Extract the (x, y) coordinate from the center of the cell holding the provided text.  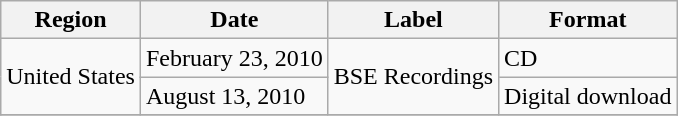
February 23, 2010 (234, 58)
United States (71, 77)
CD (588, 58)
Digital download (588, 96)
Region (71, 20)
BSE Recordings (413, 77)
Label (413, 20)
August 13, 2010 (234, 96)
Format (588, 20)
Date (234, 20)
